Return the (x, y) coordinate for the center point of the cell that contains the specified text.  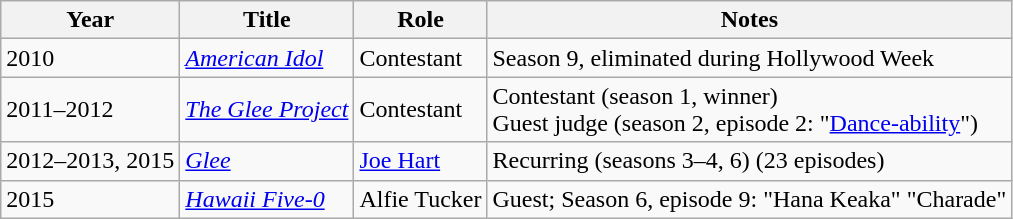
2010 (90, 58)
Joe Hart (420, 161)
Role (420, 20)
Notes (750, 20)
The Glee Project (267, 110)
Glee (267, 161)
Hawaii Five-0 (267, 199)
Recurring (seasons 3–4, 6) (23 episodes) (750, 161)
Guest; Season 6, episode 9: "Hana Keaka" "Charade" (750, 199)
2012–2013, 2015 (90, 161)
Title (267, 20)
2011–2012 (90, 110)
Alfie Tucker (420, 199)
Contestant (season 1, winner)Guest judge (season 2, episode 2: "Dance-ability") (750, 110)
American Idol (267, 58)
2015 (90, 199)
Season 9, eliminated during Hollywood Week (750, 58)
Year (90, 20)
